Return the (X, Y) coordinate for the center point of the cell that contains the specified text.  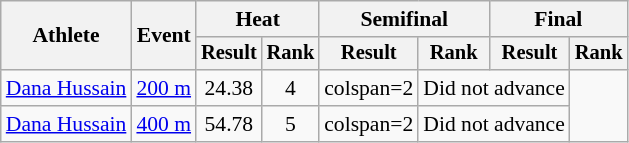
24.38 (229, 88)
Semifinal (404, 19)
400 m (164, 124)
Final (558, 19)
5 (291, 124)
Event (164, 36)
54.78 (229, 124)
200 m (164, 88)
Heat (258, 19)
4 (291, 88)
Athlete (66, 36)
